Find where the given text appears and provide that cell's center as [X, Y] coordinate. 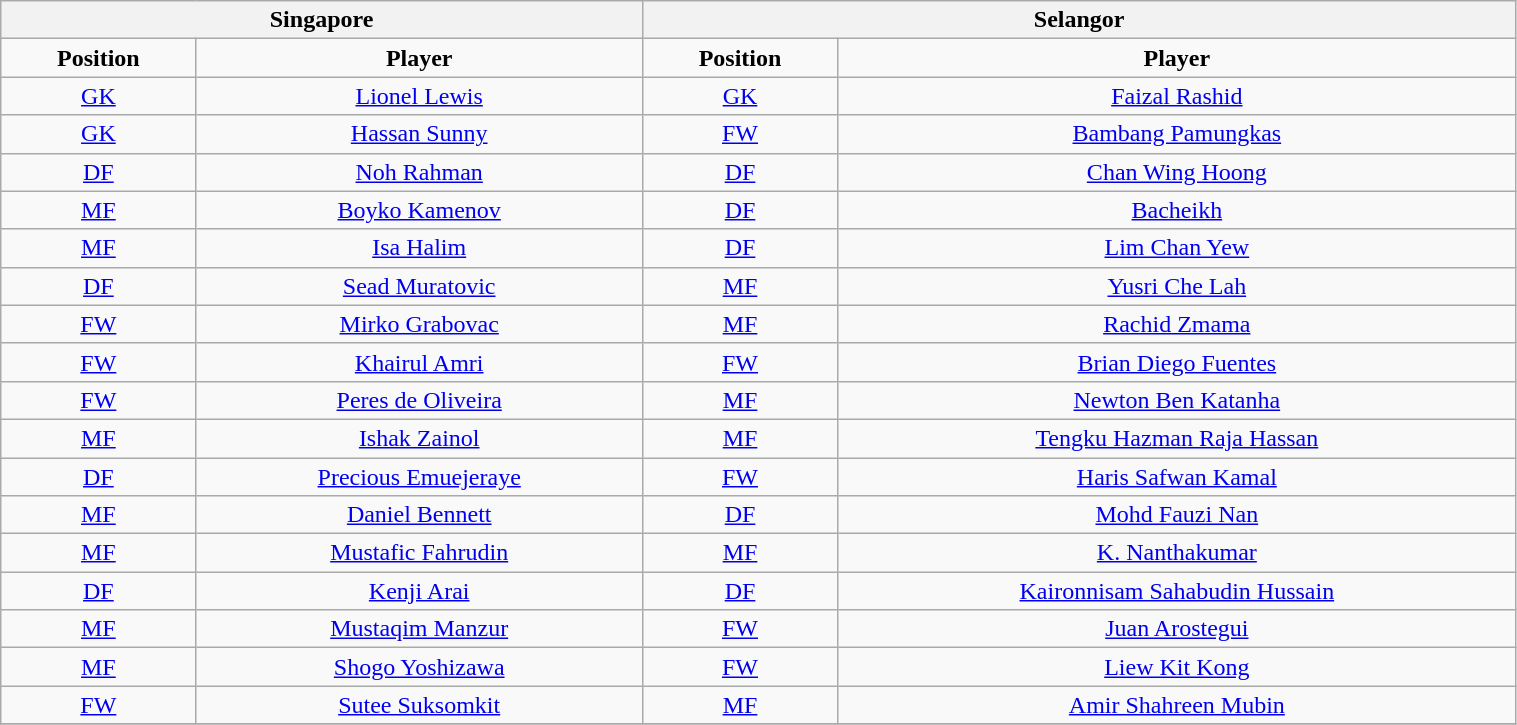
Peres de Oliveira [419, 400]
Isa Halim [419, 248]
Sead Muratovic [419, 286]
Selangor [1079, 20]
Yusri Che Lah [1177, 286]
Juan Arostegui [1177, 629]
Kaironnisam Sahabudin Hussain [1177, 591]
Singapore [322, 20]
Faizal Rashid [1177, 96]
Precious Emuejeraye [419, 477]
Lionel Lewis [419, 96]
Chan Wing Hoong [1177, 172]
Bacheikh [1177, 210]
Noh Rahman [419, 172]
Bambang Pamungkas [1177, 134]
Mirko Grabovac [419, 324]
Haris Safwan Kamal [1177, 477]
Rachid Zmama [1177, 324]
Newton Ben Katanha [1177, 400]
Amir Shahreen Mubin [1177, 705]
Boyko Kamenov [419, 210]
Khairul Amri [419, 362]
Daniel Bennett [419, 515]
Shogo Yoshizawa [419, 667]
Tengku Hazman Raja Hassan [1177, 438]
Liew Kit Kong [1177, 667]
Brian Diego Fuentes [1177, 362]
Mustaqim Manzur [419, 629]
Lim Chan Yew [1177, 248]
Ishak Zainol [419, 438]
K. Nanthakumar [1177, 553]
Mustafic Fahrudin [419, 553]
Kenji Arai [419, 591]
Sutee Suksomkit [419, 705]
Mohd Fauzi Nan [1177, 515]
Hassan Sunny [419, 134]
